Determine the [X, Y] coordinate at the center of the cell enclosing the given text.  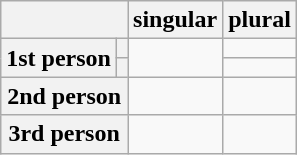
3rd person [64, 134]
1st person [59, 58]
plural [260, 20]
singular [176, 20]
2nd person [64, 96]
